Scan for the cell matching the given text and deliver its (X, Y) coordinate at center. 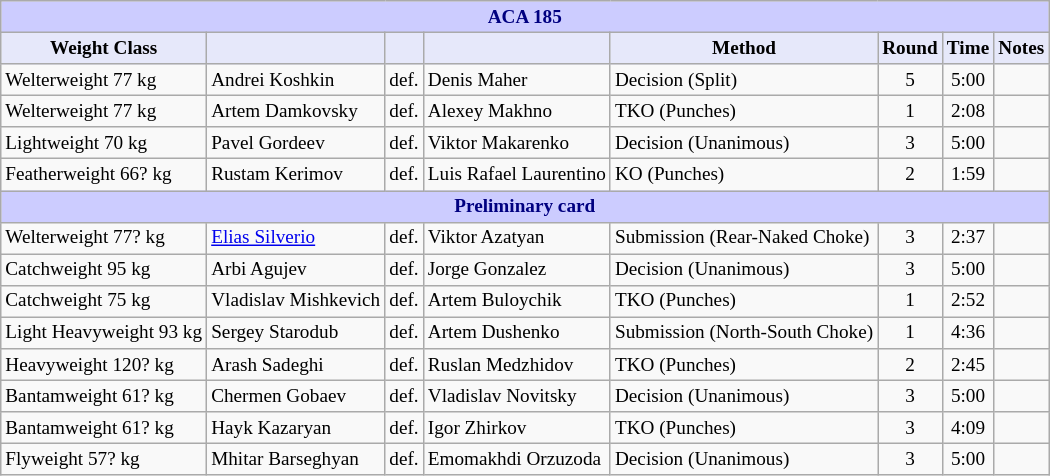
4:09 (968, 428)
Catchweight 75 kg (104, 301)
Mhitar Barseghyan (296, 460)
Alexey Makhno (516, 111)
2:52 (968, 301)
Featherweight 66? kg (104, 175)
Pavel Gordeev (296, 143)
Welterweight 77? kg (104, 238)
KO (Punches) (744, 175)
Decision (Split) (744, 80)
Viktor Azatyan (516, 238)
Arbi Agujev (296, 270)
Emomakhdi Orzuzoda (516, 460)
1:59 (968, 175)
Vladislav Mishkevich (296, 301)
Artem Dushenko (516, 333)
Igor Zhirkov (516, 428)
Denis Maher (516, 80)
Weight Class (104, 48)
5 (910, 80)
Viktor Makarenko (516, 143)
Notes (1022, 48)
2:37 (968, 238)
Catchweight 95 kg (104, 270)
Heavyweight 120? kg (104, 365)
Hayk Kazaryan (296, 428)
Arash Sadeghi (296, 365)
Light Heavyweight 93 kg (104, 333)
Rustam Kerimov (296, 175)
Time (968, 48)
2:08 (968, 111)
Luis Rafael Laurentino (516, 175)
Artem Buloychik (516, 301)
Vladislav Novitsky (516, 396)
ACA 185 (525, 17)
Andrei Koshkin (296, 80)
Sergey Starodub (296, 333)
4:36 (968, 333)
Artem Damkovsky (296, 111)
Elias Silverio (296, 238)
Ruslan Medzhidov (516, 365)
Submission (North-South Choke) (744, 333)
Jorge Gonzalez (516, 270)
Chermen Gobaev (296, 396)
2:45 (968, 365)
Flyweight 57? kg (104, 460)
Submission (Rear-Naked Choke) (744, 238)
Lightweight 70 kg (104, 143)
Preliminary card (525, 206)
Method (744, 48)
Round (910, 48)
